Return the [X, Y] coordinate for the center point of the cell that contains the specified text.  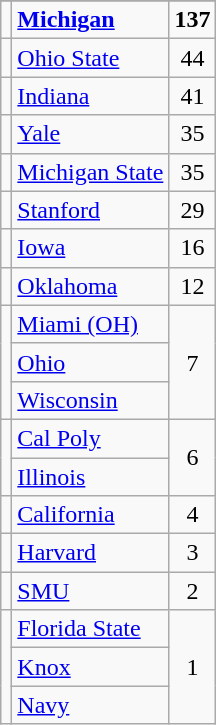
SMU [90, 591]
Illinois [90, 477]
137 [192, 20]
4 [192, 515]
44 [192, 58]
12 [192, 286]
41 [192, 96]
Oklahoma [90, 286]
Indiana [90, 96]
California [90, 515]
Iowa [90, 248]
Knox [90, 667]
Michigan State [90, 172]
Ohio [90, 362]
Florida State [90, 629]
Yale [90, 134]
Stanford [90, 210]
Wisconsin [90, 400]
3 [192, 553]
Harvard [90, 553]
29 [192, 210]
Miami (OH) [90, 324]
Cal Poly [90, 438]
Ohio State [90, 58]
1 [192, 667]
7 [192, 362]
2 [192, 591]
Navy [90, 705]
16 [192, 248]
Michigan [90, 20]
6 [192, 457]
